Locate the cell with the specified text and output its (X, Y) center coordinate. 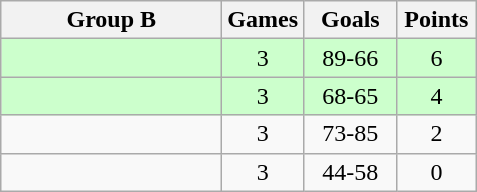
89-66 (351, 58)
Goals (351, 20)
Group B (112, 20)
68-65 (351, 96)
2 (436, 134)
44-58 (351, 172)
Games (263, 20)
Points (436, 20)
0 (436, 172)
6 (436, 58)
73-85 (351, 134)
4 (436, 96)
